Locate the cell with the specified text and output its [X, Y] center coordinate. 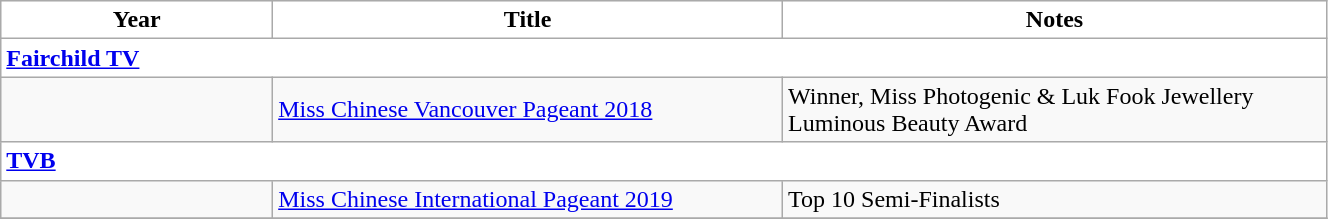
Miss Chinese International Pageant 2019 [528, 199]
Miss Chinese Vancouver Pageant 2018 [528, 110]
Fairchild TV [664, 58]
Title [528, 20]
Top 10 Semi-Finalists [1055, 199]
Year [137, 20]
TVB [664, 161]
Notes [1055, 20]
Winner, Miss Photogenic & Luk Fook Jewellery Luminous Beauty Award [1055, 110]
